Return [X, Y] of the center of cell containing provided text 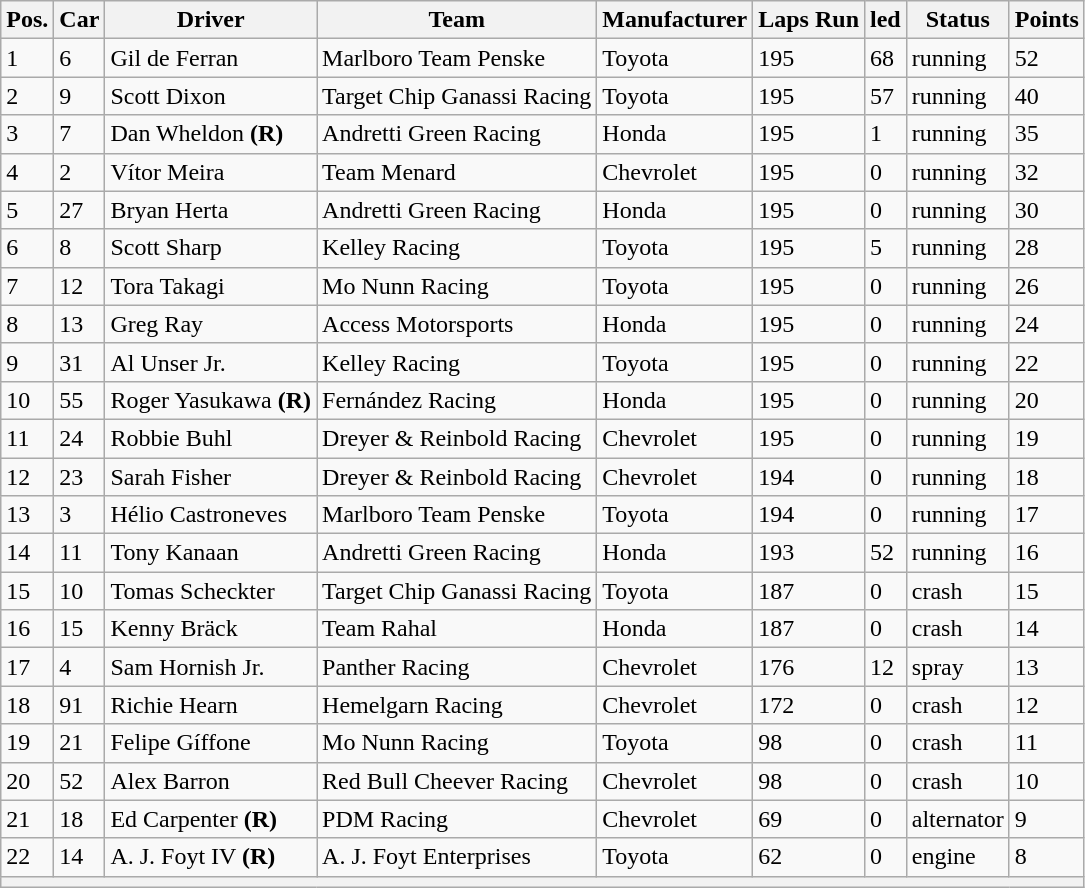
Felipe Gíffone [211, 743]
31 [80, 362]
PDM Racing [457, 819]
alternator [958, 819]
Tony Kanaan [211, 553]
30 [1046, 210]
57 [886, 96]
A. J. Foyt IV (R) [211, 857]
Hélio Castroneves [211, 515]
Red Bull Cheever Racing [457, 781]
Manufacturer [675, 20]
A. J. Foyt Enterprises [457, 857]
55 [80, 400]
Driver [211, 20]
Richie Hearn [211, 705]
Dan Wheldon (R) [211, 134]
40 [1046, 96]
engine [958, 857]
Kenny Bräck [211, 629]
led [886, 20]
Al Unser Jr. [211, 362]
28 [1046, 248]
Sarah Fisher [211, 477]
Scott Sharp [211, 248]
Sam Hornish Jr. [211, 667]
62 [809, 857]
Hemelgarn Racing [457, 705]
Team [457, 20]
Roger Yasukawa (R) [211, 400]
Ed Carpenter (R) [211, 819]
26 [1046, 286]
Vítor Meira [211, 172]
176 [809, 667]
68 [886, 58]
Status [958, 20]
Pos. [28, 20]
Access Motorsports [457, 324]
23 [80, 477]
Points [1046, 20]
69 [809, 819]
193 [809, 553]
172 [809, 705]
Team Menard [457, 172]
Alex Barron [211, 781]
Fernández Racing [457, 400]
Gil de Ferran [211, 58]
Tora Takagi [211, 286]
27 [80, 210]
Team Rahal [457, 629]
spray [958, 667]
Bryan Herta [211, 210]
Laps Run [809, 20]
Robbie Buhl [211, 438]
Tomas Scheckter [211, 591]
35 [1046, 134]
Greg Ray [211, 324]
Car [80, 20]
Scott Dixon [211, 96]
Panther Racing [457, 667]
91 [80, 705]
32 [1046, 172]
